From the cell containing the given text, extract its center point as (x, y) coordinate. 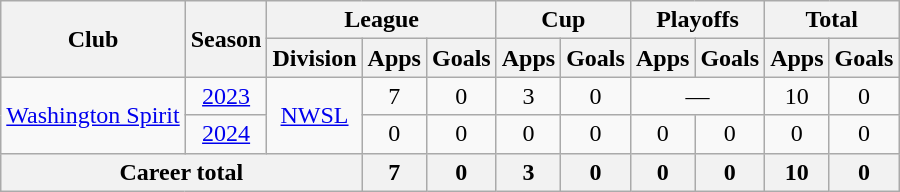
League (382, 20)
Cup (563, 20)
Playoffs (697, 20)
Club (93, 39)
2024 (226, 134)
— (697, 96)
Total (832, 20)
Career total (182, 172)
2023 (226, 96)
Division (314, 58)
Washington Spirit (93, 115)
Season (226, 39)
NWSL (314, 115)
